Pinpoint the cell where the given text exists, returning its [x, y] midpoint coordinate. 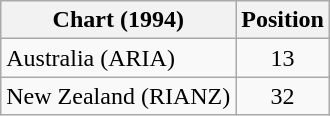
Chart (1994) [118, 20]
Position [283, 20]
32 [283, 96]
New Zealand (RIANZ) [118, 96]
13 [283, 58]
Australia (ARIA) [118, 58]
